Extract the (x, y) coordinate from the center of the cell holding the provided text.  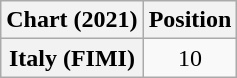
Chart (2021) (72, 20)
Italy (FIMI) (72, 58)
10 (190, 58)
Position (190, 20)
